Scan for the cell matching the given text and deliver its (X, Y) coordinate at center. 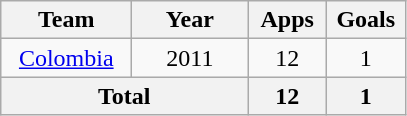
Team (66, 20)
2011 (190, 58)
Total (124, 96)
Apps (288, 20)
Colombia (66, 58)
Year (190, 20)
Goals (366, 20)
